Provide the (x, y) coordinate of the cell's center where the given text is located.  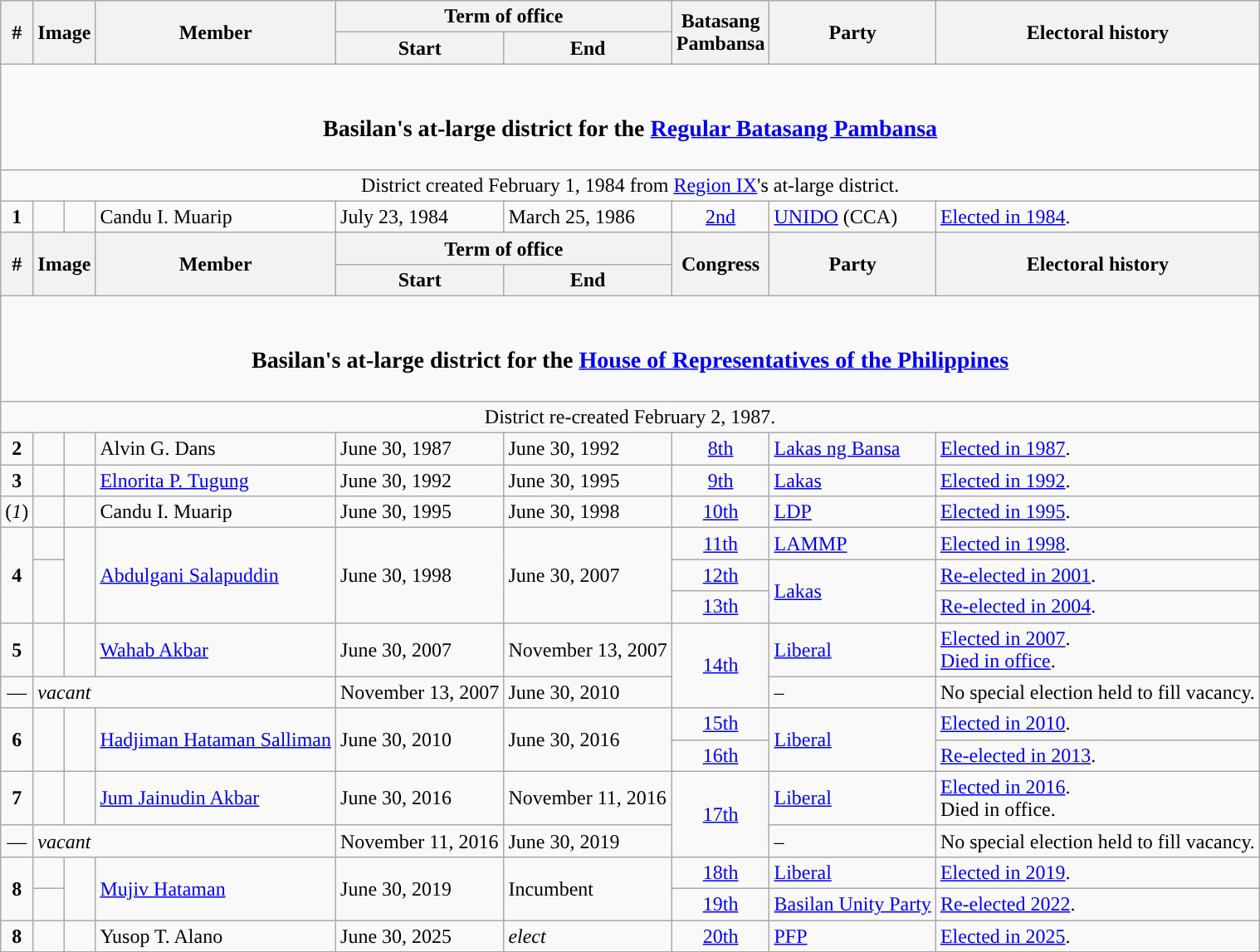
Elected in 1984. (1097, 217)
12th (720, 575)
Elnorita P. Tugung (216, 481)
5 (17, 649)
BatasangPambansa (720, 32)
Re-elected in 2004. (1097, 607)
(1) (17, 512)
PFP (852, 935)
20th (720, 935)
13th (720, 607)
Basilan's at-large district for the Regular Batasang Pambansa (631, 116)
Wahab Akbar (216, 649)
Re-elected in 2001. (1097, 575)
LDP (852, 512)
Hadjiman Hataman Salliman (216, 740)
District re-created February 2, 1987. (631, 417)
Elected in 2019. (1097, 872)
UNIDO (CCA) (852, 217)
18th (720, 872)
Incumbent (588, 888)
Yusop T. Alano (216, 935)
March 25, 1986 (588, 217)
Lakas ng Bansa (852, 449)
Elected in 2025. (1097, 935)
Elected in 1995. (1097, 512)
16th (720, 755)
4 (17, 575)
Elected in 1987. (1097, 449)
9th (720, 481)
Elected in 2010. (1097, 724)
10th (720, 512)
1 (17, 217)
LAMMP (852, 544)
19th (720, 904)
2nd (720, 217)
Re-elected 2022. (1097, 904)
11th (720, 544)
3 (17, 481)
elect (588, 935)
Re-elected in 2013. (1097, 755)
July 23, 1984 (420, 217)
Jum Jainudin Akbar (216, 798)
Basilan's at-large district for the House of Representatives of the Philippines (631, 349)
June 30, 1987 (420, 449)
Mujiv Hataman (216, 888)
Basilan Unity Party (852, 904)
17th (720, 813)
8th (720, 449)
15th (720, 724)
Elected in 1992. (1097, 481)
7 (17, 798)
Congress (720, 264)
14th (720, 666)
Abdulgani Salapuddin (216, 575)
6 (17, 740)
June 30, 2025 (420, 935)
District created February 1, 1984 from Region IX's at-large district. (631, 185)
Elected in 2016.Died in office. (1097, 798)
Alvin G. Dans (216, 449)
Elected in 1998. (1097, 544)
2 (17, 449)
Elected in 2007.Died in office. (1097, 649)
